Extract the (x, y) coordinate from the center of the cell holding the provided text.  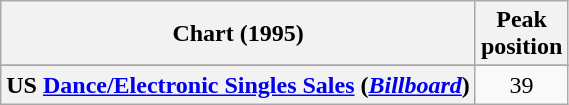
39 (521, 85)
Peakposition (521, 34)
Chart (1995) (238, 34)
US Dance/Electronic Singles Sales (Billboard) (238, 85)
